Pinpoint the cell where the given text exists, returning its [X, Y] midpoint coordinate. 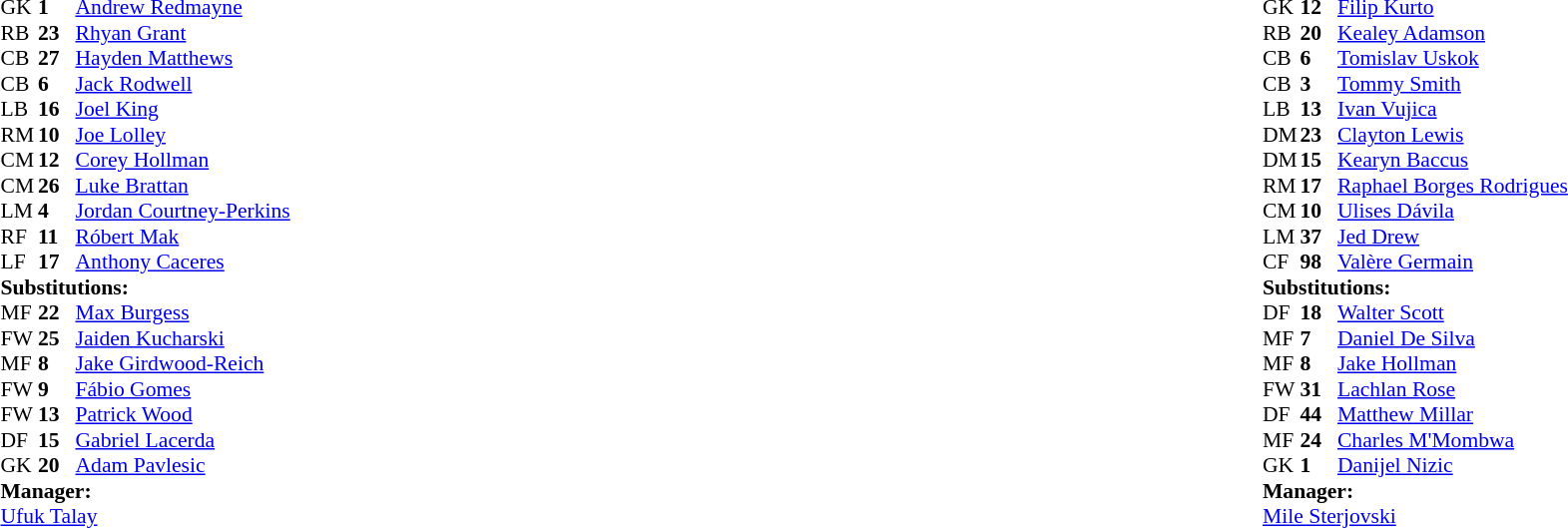
CF [1282, 263]
Danijel Nizic [1453, 466]
Hayden Matthews [184, 59]
27 [57, 59]
9 [57, 389]
Anthony Caceres [184, 263]
3 [1318, 84]
Matthew Millar [1453, 414]
Kealey Adamson [1453, 33]
Joe Lolley [184, 135]
25 [57, 338]
Valère Germain [1453, 263]
Lachlan Rose [1453, 389]
Corey Hollman [184, 161]
4 [57, 211]
12 [57, 161]
Joel King [184, 109]
11 [57, 237]
Luke Brattan [184, 186]
16 [57, 109]
Raphael Borges Rodrigues [1453, 186]
22 [57, 312]
44 [1318, 414]
1 [1318, 466]
Charles M'Mombwa [1453, 440]
98 [1318, 263]
Kearyn Baccus [1453, 161]
Daniel De Silva [1453, 338]
Jordan Courtney-Perkins [184, 211]
Róbert Mak [184, 237]
37 [1318, 237]
18 [1318, 312]
Jed Drew [1453, 237]
Patrick Wood [184, 414]
Max Burgess [184, 312]
Rhyan Grant [184, 33]
7 [1318, 338]
Tommy Smith [1453, 84]
RF [19, 237]
Jake Hollman [1453, 364]
Tomislav Uskok [1453, 59]
Walter Scott [1453, 312]
Jake Girdwood-Reich [184, 364]
26 [57, 186]
Jaiden Kucharski [184, 338]
Ivan Vujica [1453, 109]
LF [19, 263]
31 [1318, 389]
Adam Pavlesic [184, 466]
Ulises Dávila [1453, 211]
Gabriel Lacerda [184, 440]
Clayton Lewis [1453, 135]
Fábio Gomes [184, 389]
Jack Rodwell [184, 84]
24 [1318, 440]
